From the cell containing the given text, extract its center point as (X, Y) coordinate. 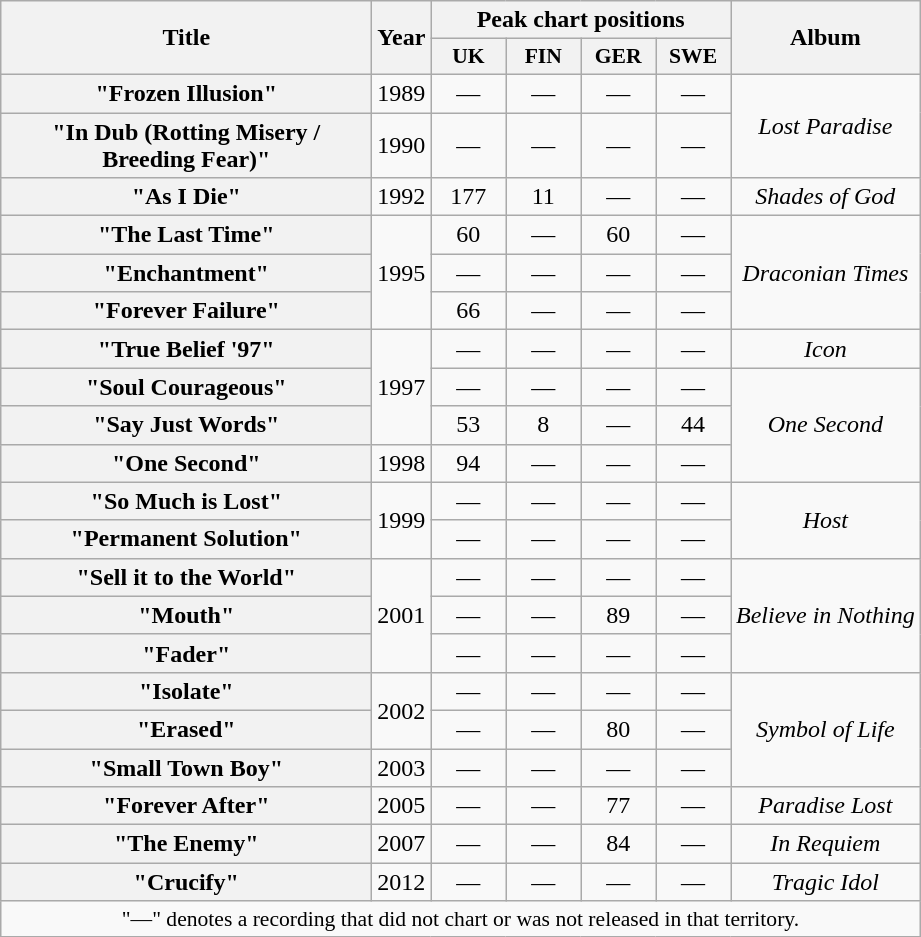
1999 (402, 520)
80 (618, 729)
2003 (402, 767)
"Frozen Illusion" (186, 93)
Title (186, 38)
"Fader" (186, 653)
"Say Just Words" (186, 425)
"The Enemy" (186, 844)
177 (468, 197)
1990 (402, 144)
2001 (402, 615)
84 (618, 844)
"One Second" (186, 463)
2007 (402, 844)
"—" denotes a recording that did not chart or was not released in that territory. (460, 919)
Shades of God (825, 197)
2012 (402, 882)
"Erased" (186, 729)
"As I Die" (186, 197)
Icon (825, 349)
Peak chart positions (581, 20)
One Second (825, 425)
Believe in Nothing (825, 615)
44 (694, 425)
"Permanent Solution" (186, 539)
GER (618, 57)
Host (825, 520)
Year (402, 38)
UK (468, 57)
1998 (402, 463)
"In Dub (Rotting Misery / Breeding Fear)" (186, 144)
94 (468, 463)
"Enchantment" (186, 273)
Album (825, 38)
2005 (402, 806)
"Mouth" (186, 615)
Paradise Lost (825, 806)
2002 (402, 710)
FIN (544, 57)
Symbol of Life (825, 729)
Tragic Idol (825, 882)
"Sell it to the World" (186, 577)
"Soul Courageous" (186, 387)
In Requiem (825, 844)
8 (544, 425)
"Isolate" (186, 691)
89 (618, 615)
"So Much is Lost" (186, 501)
"Forever After" (186, 806)
1989 (402, 93)
1997 (402, 387)
"True Belief '97" (186, 349)
"Small Town Boy" (186, 767)
Draconian Times (825, 273)
1995 (402, 273)
1992 (402, 197)
Lost Paradise (825, 126)
SWE (694, 57)
"Crucify" (186, 882)
66 (468, 311)
77 (618, 806)
"The Last Time" (186, 235)
"Forever Failure" (186, 311)
11 (544, 197)
53 (468, 425)
